Identify which cell holds the provided text, then report its [X, Y] central coordinate. 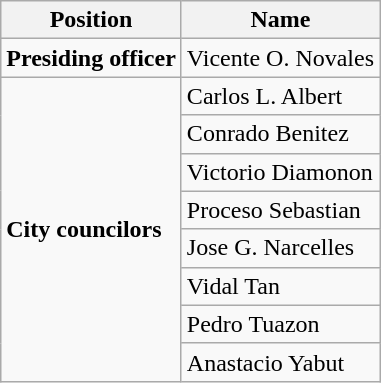
Position [92, 20]
Vidal Tan [280, 286]
Presiding officer [92, 58]
Pedro Tuazon [280, 324]
Vicente O. Novales [280, 58]
City councilors [92, 229]
Carlos L. Albert [280, 96]
Proceso Sebastian [280, 210]
Jose G. Narcelles [280, 248]
Conrado Benitez [280, 134]
Victorio Diamonon [280, 172]
Name [280, 20]
Anastacio Yabut [280, 362]
